Scan for the cell matching the given text and deliver its [X, Y] coordinate at center. 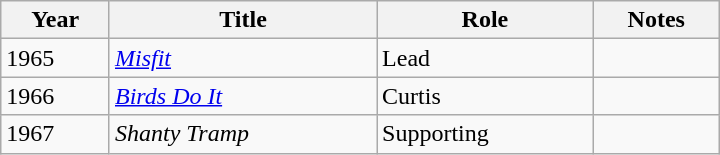
1965 [56, 58]
Birds Do It [242, 96]
Shanty Tramp [242, 134]
Role [486, 20]
1967 [56, 134]
Notes [656, 20]
Lead [486, 58]
Supporting [486, 134]
Misfit [242, 58]
Year [56, 20]
Curtis [486, 96]
Title [242, 20]
1966 [56, 96]
